Pinpoint the cell where the given text exists, returning its (x, y) midpoint coordinate. 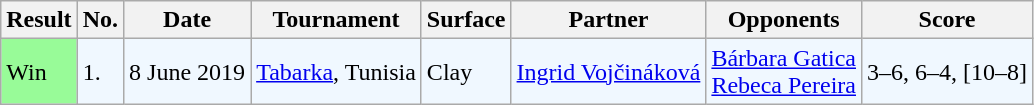
Partner (608, 20)
Opponents (784, 20)
No. (100, 20)
Ingrid Vojčináková (608, 72)
Surface (466, 20)
Result (39, 20)
Win (39, 72)
Bárbara Gatica Rebeca Pereira (784, 72)
8 June 2019 (188, 72)
Date (188, 20)
3–6, 6–4, [10–8] (948, 72)
Tabarka, Tunisia (336, 72)
Score (948, 20)
1. (100, 72)
Tournament (336, 20)
Clay (466, 72)
